Extract the [x, y] coordinate from the center of the cell holding the provided text.  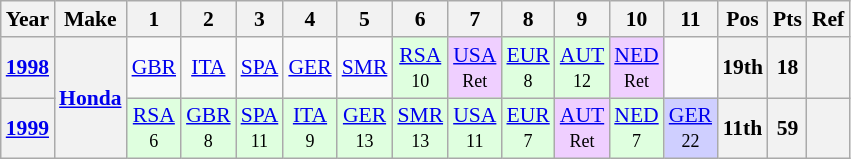
AUTRet [582, 128]
6 [420, 19]
AUT12 [582, 68]
Pos [742, 19]
GER22 [690, 128]
Honda [90, 98]
11 [690, 19]
59 [788, 128]
Make [90, 19]
1999 [28, 128]
8 [528, 19]
19th [742, 68]
3 [260, 19]
ITA [208, 68]
EUR8 [528, 68]
RSA10 [420, 68]
7 [474, 19]
1998 [28, 68]
10 [636, 19]
9 [582, 19]
GBR8 [208, 128]
Year [28, 19]
GBR [154, 68]
2 [208, 19]
1 [154, 19]
GER [310, 68]
SMR [365, 68]
18 [788, 68]
Ref [828, 19]
SPA [260, 68]
5 [365, 19]
Pts [788, 19]
NED7 [636, 128]
USARet [474, 68]
ITA9 [310, 128]
GER13 [365, 128]
NEDRet [636, 68]
RSA6 [154, 128]
11th [742, 128]
SMR13 [420, 128]
SPA11 [260, 128]
4 [310, 19]
EUR7 [528, 128]
USA11 [474, 128]
